Return (x, y) of the center of cell containing provided text 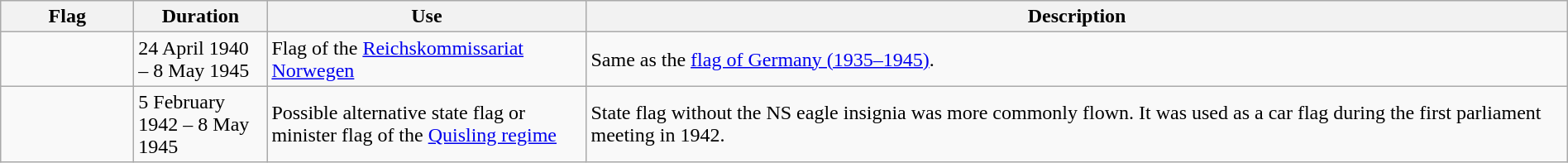
Duration (200, 17)
Flag of the Reichskommissariat Norwegen (427, 60)
Use (427, 17)
Flag (68, 17)
5 February 1942 – 8 May 1945 (200, 124)
Same as the flag of Germany (1935–1945). (1077, 60)
Description (1077, 17)
State flag without the NS eagle insignia was more commonly flown. It was used as a car flag during the first parliament meeting in 1942. (1077, 124)
24 April 1940 – 8 May 1945 (200, 60)
Possible alternative state flag or minister flag of the Quisling regime (427, 124)
